Determine the [X, Y] coordinate at the center of the cell enclosing the given text.  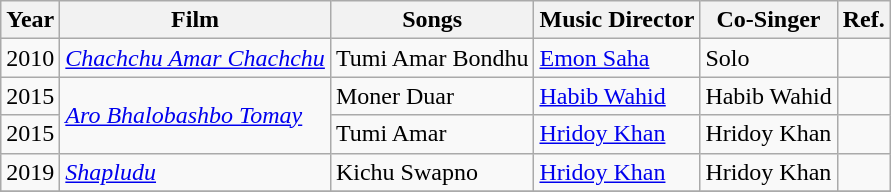
Year [30, 20]
2010 [30, 58]
Emon Saha [617, 58]
Solo [768, 58]
Film [196, 20]
Moner Duar [432, 96]
Tumi Amar [432, 134]
Kichu Swapno [432, 172]
Shapludu [196, 172]
Tumi Amar Bondhu [432, 58]
Music Director [617, 20]
Ref. [864, 20]
Chachchu Amar Chachchu [196, 58]
2019 [30, 172]
Aro Bhalobashbo Tomay [196, 115]
Songs [432, 20]
Co-Singer [768, 20]
